From the cell containing the given text, extract its center point as (x, y) coordinate. 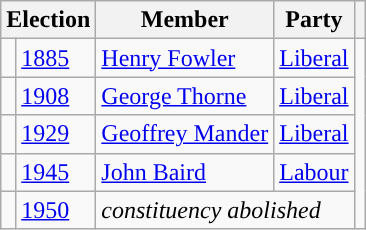
George Thorne (185, 96)
1950 (56, 210)
1908 (56, 96)
Labour (314, 172)
constituency abolished (225, 210)
1885 (56, 58)
Henry Fowler (185, 58)
Member (185, 20)
Party (314, 20)
1945 (56, 172)
John Baird (185, 172)
Geoffrey Mander (185, 134)
Election (48, 20)
1929 (56, 134)
